Determine the [X, Y] coordinate at the center of the cell enclosing the given text.  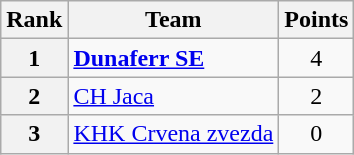
Team [174, 20]
Dunaferr SE [174, 58]
0 [316, 134]
KHK Crvena zvezda [174, 134]
Points [316, 20]
3 [34, 134]
CH Jaca [174, 96]
Rank [34, 20]
4 [316, 58]
1 [34, 58]
